Search for the cell housing the specified text and yield its [X, Y] center coordinate. 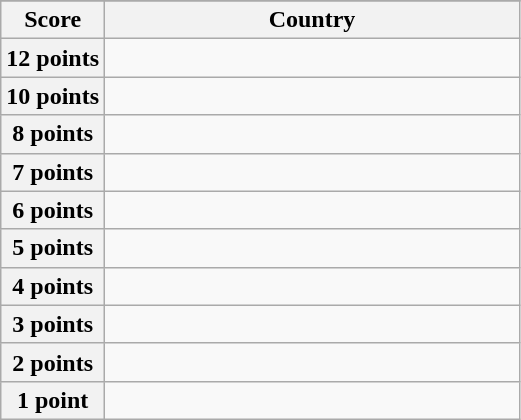
6 points [53, 210]
5 points [53, 248]
12 points [53, 58]
Country [312, 20]
Score [53, 20]
3 points [53, 324]
2 points [53, 362]
7 points [53, 172]
1 point [53, 400]
8 points [53, 134]
4 points [53, 286]
10 points [53, 96]
